Capture the cell that displays the provided text and extract its (x, y) central coordinate. 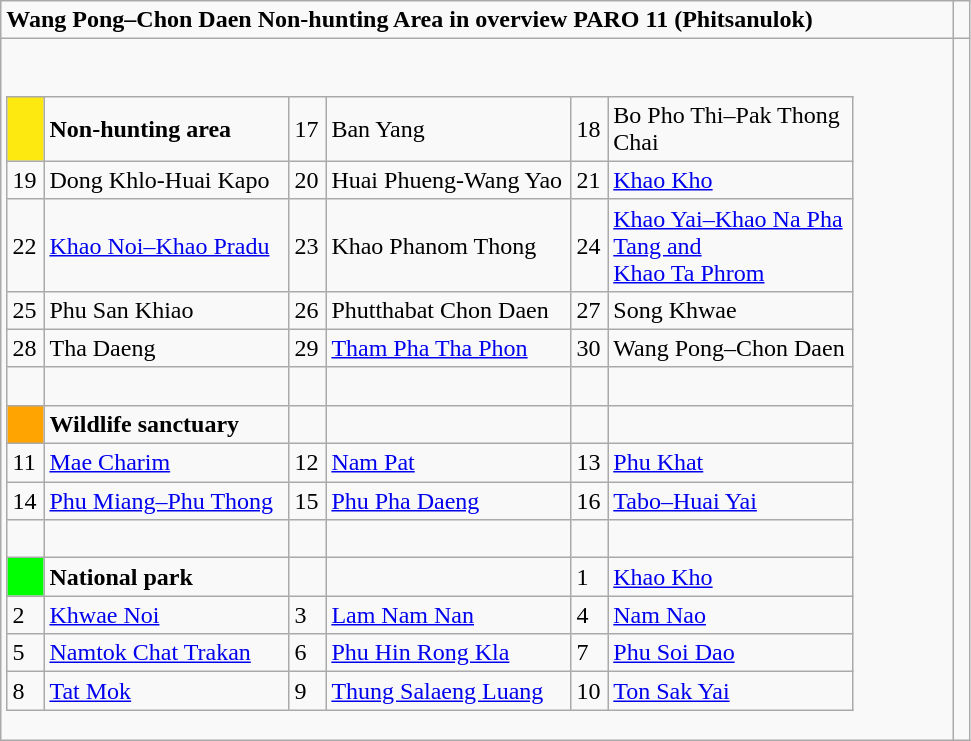
1 (590, 577)
Phu Miang–Phu Thong (166, 501)
15 (308, 501)
24 (590, 245)
21 (590, 180)
10 (590, 691)
Wang Pong–Chon Daen (730, 348)
Song Khwae (730, 310)
23 (308, 245)
Phu Soi Dao (730, 653)
Ton Sak Yai (730, 691)
9 (308, 691)
Namtok Chat Trakan (166, 653)
5 (26, 653)
Mae Charim (166, 463)
Lam Nam Nan (448, 615)
Khao Phanom Thong (448, 245)
17 (308, 128)
Khao Yai–Khao Na Pha Tang andKhao Ta Phrom (730, 245)
National park (166, 577)
Phutthabat Chon Daen (448, 310)
Khao Noi–Khao Pradu (166, 245)
12 (308, 463)
8 (26, 691)
26 (308, 310)
22 (26, 245)
Ban Yang (448, 128)
2 (26, 615)
Tham Pha Tha Phon (448, 348)
18 (590, 128)
Phu Khat (730, 463)
Non-hunting area (166, 128)
Wang Pong–Chon Daen Non-hunting Area in overview PARO 11 (Phitsanulok) (477, 20)
30 (590, 348)
28 (26, 348)
Dong Khlo-Huai Kapo (166, 180)
29 (308, 348)
11 (26, 463)
Phu San Khiao (166, 310)
Phu Hin Rong Kla (448, 653)
Tat Mok (166, 691)
Bo Pho Thi–Pak Thong Chai (730, 128)
Huai Phueng-Wang Yao (448, 180)
Tabo–Huai Yai (730, 501)
Nam Pat (448, 463)
Phu Pha Daeng (448, 501)
6 (308, 653)
7 (590, 653)
19 (26, 180)
Thung Salaeng Luang (448, 691)
13 (590, 463)
14 (26, 501)
25 (26, 310)
3 (308, 615)
4 (590, 615)
Tha Daeng (166, 348)
Wildlife sanctuary (166, 424)
20 (308, 180)
Khwae Noi (166, 615)
Nam Nao (730, 615)
16 (590, 501)
27 (590, 310)
